From the cell containing the given text, extract its center point as [x, y] coordinate. 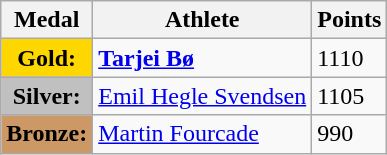
1110 [350, 58]
Medal [47, 20]
Bronze: [47, 134]
Martin Fourcade [202, 134]
Points [350, 20]
Emil Hegle Svendsen [202, 96]
Silver: [47, 96]
Gold: [47, 58]
990 [350, 134]
Tarjei Bø [202, 58]
Athlete [202, 20]
1105 [350, 96]
